Capture the cell that displays the provided text and extract its [x, y] central coordinate. 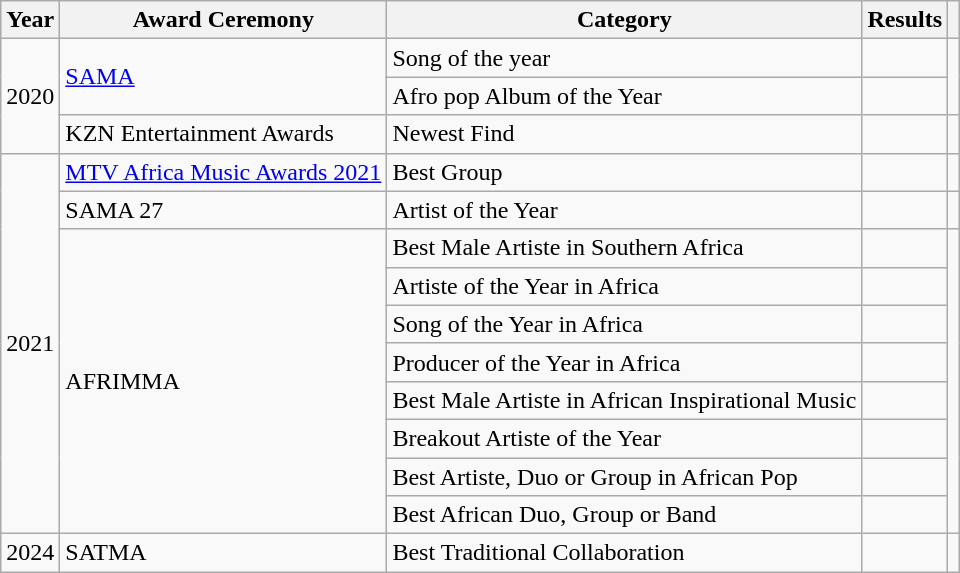
Best Group [624, 172]
Best Traditional Collaboration [624, 553]
2020 [30, 96]
Results [905, 20]
Newest Find [624, 134]
AFRIMMA [224, 381]
Best Male Artiste in African Inspirational Music [624, 400]
SATMA [224, 553]
SAMA [224, 77]
Artiste of the Year in Africa [624, 286]
Song of the year [624, 58]
Award Ceremony [224, 20]
Producer of the Year in Africa [624, 362]
2024 [30, 553]
Best Artiste, Duo or Group in African Pop [624, 477]
Best African Duo, Group or Band [624, 515]
Artist of the Year [624, 210]
2021 [30, 344]
Category [624, 20]
Year [30, 20]
Breakout Artiste of the Year [624, 438]
Song of the Year in Africa [624, 324]
SAMA 27 [224, 210]
Afro pop Album of the Year [624, 96]
KZN Entertainment Awards [224, 134]
Best Male Artiste in Southern Africa [624, 248]
MTV Africa Music Awards 2021 [224, 172]
